Identify which cell holds the provided text, then report its [x, y] central coordinate. 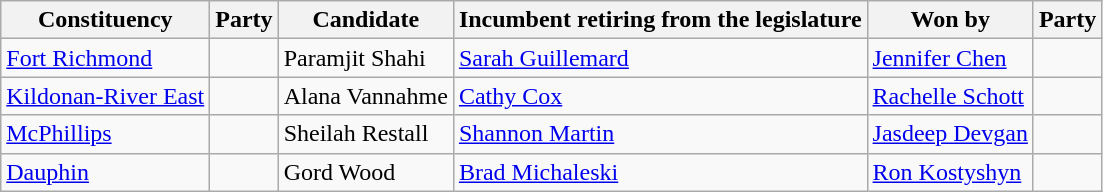
Cathy Cox [660, 96]
Won by [950, 20]
Incumbent retiring from the legislature [660, 20]
Sarah Guillemard [660, 58]
Jasdeep Devgan [950, 134]
Kildonan-River East [106, 96]
Alana Vannahme [366, 96]
Sheilah Restall [366, 134]
Jennifer Chen [950, 58]
Rachelle Schott [950, 96]
Shannon Martin [660, 134]
Constituency [106, 20]
Paramjit Shahi [366, 58]
Ron Kostyshyn [950, 172]
Brad Michaleski [660, 172]
Fort Richmond [106, 58]
Gord Wood [366, 172]
Candidate [366, 20]
Dauphin [106, 172]
McPhillips [106, 134]
